Return the [x, y] coordinate for the center point of the cell that contains the specified text.  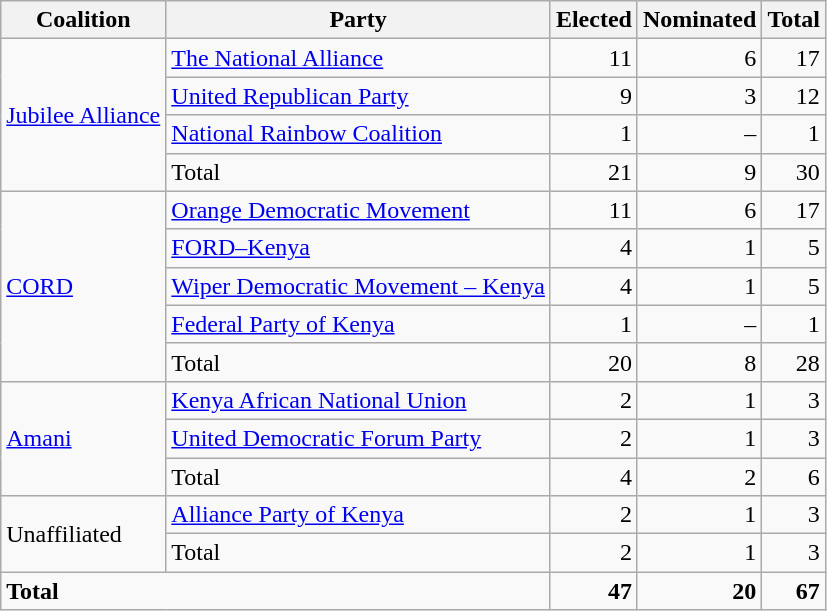
67 [794, 591]
Elected [594, 20]
Federal Party of Kenya [358, 324]
Orange Democratic Movement [358, 210]
Nominated [699, 20]
Unaffiliated [84, 534]
Amani [84, 438]
28 [794, 362]
Alliance Party of Kenya [358, 515]
The National Alliance [358, 58]
FORD–Kenya [358, 248]
United Republican Party [358, 96]
Jubilee Alliance [84, 115]
12 [794, 96]
30 [794, 172]
Party [358, 20]
8 [699, 362]
CORD [84, 286]
47 [594, 591]
21 [594, 172]
Coalition [84, 20]
Kenya African National Union [358, 400]
Wiper Democratic Movement – Kenya [358, 286]
National Rainbow Coalition [358, 134]
United Democratic Forum Party [358, 438]
